Search for the cell housing the specified text and yield its [x, y] center coordinate. 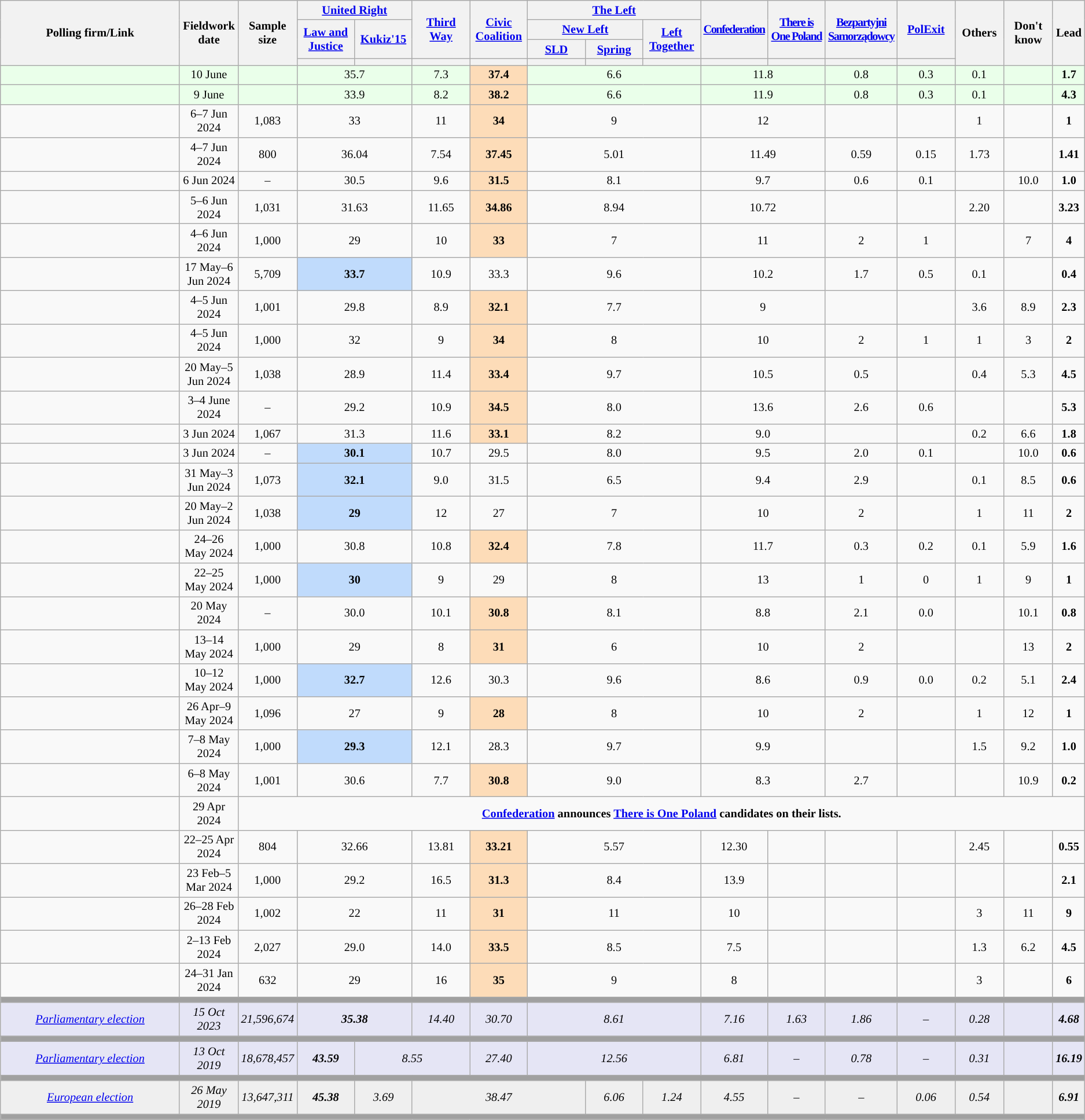
PolExit [926, 29]
1,096 [267, 713]
Others [979, 32]
35 [499, 980]
1,073 [267, 480]
1.24 [672, 1097]
35.7 [354, 75]
6–7 Jun 2024 [208, 121]
10–12 May 2024 [208, 680]
28 [499, 713]
1.6 [1069, 546]
2.7 [861, 780]
Left Together [672, 39]
36.04 [354, 154]
0.28 [979, 1019]
33.9 [354, 94]
2–13 Feb 2024 [208, 947]
21,596,674 [267, 1019]
Spring [614, 49]
6.06 [614, 1097]
0.15 [926, 154]
Polling firm/Link [90, 32]
1,031 [267, 207]
9.4 [763, 480]
9.5 [763, 453]
32.7 [354, 680]
10 June [208, 75]
5,709 [267, 274]
29.0 [354, 947]
8.4 [615, 880]
11.6 [441, 434]
5.57 [615, 847]
12.6 [441, 680]
SLD [557, 49]
6.81 [734, 1058]
0.9 [861, 680]
17 May–6 Jun 2024 [208, 274]
6.2 [1029, 947]
8.3 [763, 780]
8.6 [763, 680]
24–26 May 2024 [208, 546]
1.86 [861, 1019]
8.55 [412, 1058]
Don't know [1029, 32]
16 [441, 980]
11.4 [441, 374]
29.5 [499, 453]
33.21 [499, 847]
8.61 [615, 1019]
6 Jun 2024 [208, 181]
4 [1069, 240]
632 [267, 980]
11.8 [763, 75]
33.5 [499, 947]
7.54 [441, 154]
31.63 [354, 207]
23 Feb–5 Mar 2024 [208, 880]
1.73 [979, 154]
33.4 [499, 374]
11.7 [763, 546]
13–14 May 2024 [208, 647]
31 May–3 Jun 2024 [208, 480]
30.6 [354, 780]
18,678,457 [267, 1058]
9.2 [1029, 747]
26 May 2019 [208, 1097]
1.63 [797, 1019]
30.3 [499, 680]
Bezpartyjni Samorządowcy [861, 29]
10.7 [441, 453]
30 [354, 580]
0.54 [979, 1097]
2.6 [861, 407]
3.69 [384, 1097]
22–25 May 2024 [208, 580]
2.20 [979, 207]
26 Apr–9 May 2024 [208, 713]
37.45 [499, 154]
30.70 [499, 1019]
European election [90, 1097]
3.23 [1069, 207]
10.8 [441, 546]
29 Apr 2024 [208, 813]
8.94 [615, 207]
2.4 [1069, 680]
30.1 [354, 453]
5.1 [1029, 680]
Law and Justice [326, 39]
20 May–2 Jun 2024 [208, 513]
7–8 May 2024 [208, 747]
9.9 [763, 747]
43.59 [326, 1058]
7.5 [734, 947]
15 Oct 2023 [208, 1019]
4.68 [1069, 1019]
The Left [615, 10]
6.5 [615, 480]
Confederation announces There is One Poland candidates on their lists. [662, 813]
22–25 Apr 2024 [208, 847]
1.3 [979, 947]
12.30 [734, 847]
4.3 [1069, 94]
0.31 [979, 1058]
2.9 [861, 480]
37.4 [499, 75]
7.8 [615, 546]
30.5 [354, 181]
11.65 [441, 207]
32 [354, 340]
20 May–5 Jun 2024 [208, 374]
800 [267, 154]
22 [354, 913]
10.5 [763, 374]
9 June [208, 94]
11.49 [763, 154]
3–4 June 2024 [208, 407]
13.81 [441, 847]
1,083 [267, 121]
2.3 [1069, 307]
14.40 [441, 1019]
8.8 [763, 613]
33.3 [499, 274]
34.86 [499, 207]
0.06 [926, 1097]
Civic Coalition [499, 29]
32.4 [499, 546]
29.3 [354, 747]
45.38 [326, 1097]
28.9 [354, 374]
26–28 Feb 2024 [208, 913]
United Right [354, 10]
11.9 [763, 94]
There is One Poland [797, 29]
4.55 [734, 1097]
1.41 [1069, 154]
1,002 [267, 913]
5–6 Jun 2024 [208, 207]
10.72 [763, 207]
34.5 [499, 407]
5.9 [1029, 546]
4–6 Jun 2024 [208, 240]
1.5 [979, 747]
Third Way [441, 29]
13,647,311 [267, 1097]
New Left [586, 30]
2.0 [861, 453]
24–31 Jan 2024 [208, 980]
804 [267, 847]
16.5 [441, 880]
6–8 May 2024 [208, 780]
13.9 [734, 880]
Kukiz'15 [384, 39]
6.91 [1069, 1097]
38.2 [499, 94]
12.56 [615, 1058]
30.0 [354, 613]
33.1 [499, 434]
35.38 [354, 1019]
2.45 [979, 847]
Samplesize [267, 32]
0.78 [861, 1058]
12.1 [441, 747]
4–7 Jun 2024 [208, 154]
1.8 [1069, 434]
7.3 [441, 75]
3.6 [979, 307]
14.0 [441, 947]
0.59 [861, 154]
32.66 [354, 847]
38.47 [499, 1097]
29.8 [354, 307]
10.2 [763, 274]
33.7 [354, 274]
0.55 [1069, 847]
Confederation [734, 29]
7.16 [734, 1019]
2,027 [267, 947]
13.6 [763, 407]
13 Oct 2019 [208, 1058]
0 [926, 580]
20 May 2024 [208, 613]
5.01 [615, 154]
27.40 [499, 1058]
1,067 [267, 434]
16.19 [1069, 1058]
28.3 [499, 747]
Lead [1069, 32]
Fieldworkdate [208, 32]
